Pinpoint the cell where the given text exists, returning its [x, y] midpoint coordinate. 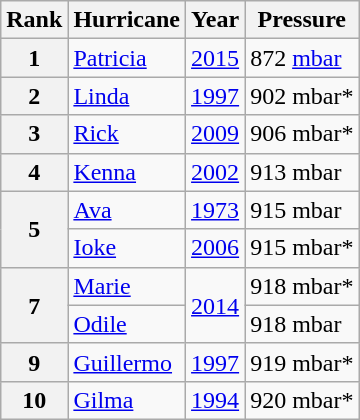
Rick [127, 134]
Ioke [127, 248]
920 mbar* [302, 400]
Marie [127, 286]
2 [34, 96]
4 [34, 172]
918 mbar* [302, 286]
Linda [127, 96]
918 mbar [302, 324]
Odile [127, 324]
1994 [216, 400]
Kenna [127, 172]
1973 [216, 210]
3 [34, 134]
2002 [216, 172]
Guillermo [127, 362]
2009 [216, 134]
5 [34, 229]
9 [34, 362]
2015 [216, 58]
906 mbar* [302, 134]
919 mbar* [302, 362]
Pressure [302, 20]
Patricia [127, 58]
2014 [216, 305]
Ava [127, 210]
Rank [34, 20]
Gilma [127, 400]
2006 [216, 248]
915 mbar* [302, 248]
915 mbar [302, 210]
Hurricane [127, 20]
7 [34, 305]
913 mbar [302, 172]
902 mbar* [302, 96]
10 [34, 400]
Year [216, 20]
872 mbar [302, 58]
1 [34, 58]
